Determine the (X, Y) coordinate at the center of the cell enclosing the given text.  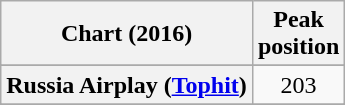
Russia Airplay (Tophit) (127, 85)
Peak position (298, 34)
203 (298, 85)
Chart (2016) (127, 34)
